Return the [X, Y] coordinate for the center point of the cell that contains the specified text.  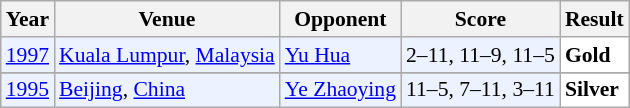
Opponent [340, 19]
Kuala Lumpur, Malaysia [167, 55]
Yu Hua [340, 55]
Year [28, 19]
Beijing, China [167, 90]
Result [594, 19]
2–11, 11–9, 11–5 [480, 55]
11–5, 7–11, 3–11 [480, 90]
Gold [594, 55]
1997 [28, 55]
Ye Zhaoying [340, 90]
1995 [28, 90]
Venue [167, 19]
Score [480, 19]
Silver [594, 90]
